Scan for the cell matching the given text and deliver its [x, y] coordinate at center. 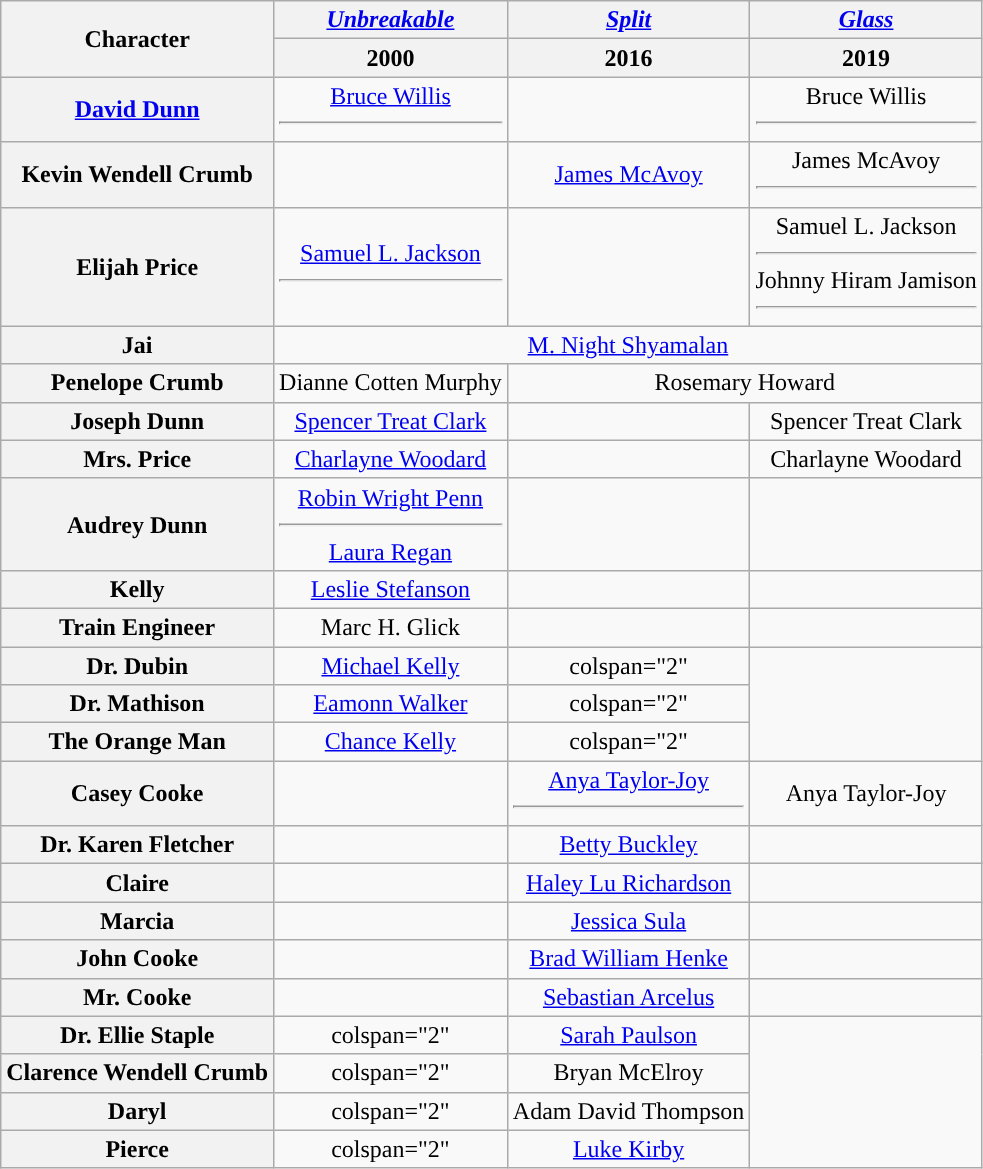
Jai [138, 345]
Mr. Cooke [138, 997]
Jessica Sula [628, 921]
Robin Wright PennLaura Regan [391, 524]
Chance Kelly [391, 742]
Dr. Dubin [138, 665]
Audrey Dunn [138, 524]
Bryan McElroy [628, 1073]
The Orange Man [138, 742]
Dr. Ellie Staple [138, 1035]
Character [138, 39]
Samuel L. JacksonJohnny Hiram Jamison [866, 266]
Split [628, 20]
Sebastian Arcelus [628, 997]
Marcia [138, 921]
Glass [866, 20]
2000 [391, 58]
Kelly [138, 589]
John Cooke [138, 959]
Dr. Karen Fletcher [138, 845]
Leslie Stefanson [391, 589]
Michael Kelly [391, 665]
Claire [138, 883]
Brad William Henke [628, 959]
Joseph Dunn [138, 421]
Kevin Wendell Crumb [138, 174]
Marc H. Glick [391, 627]
M. Night Shyamalan [628, 345]
Unbreakable [391, 20]
Elijah Price [138, 266]
Mrs. Price [138, 459]
Betty Buckley [628, 845]
Sarah Paulson [628, 1035]
Eamonn Walker [391, 704]
Luke Kirby [628, 1149]
2019 [866, 58]
Dianne Cotten Murphy [391, 383]
2016 [628, 58]
Penelope Crumb [138, 383]
Samuel L. Jackson [391, 266]
Clarence Wendell Crumb [138, 1073]
Casey Cooke [138, 794]
Rosemary Howard [744, 383]
Daryl [138, 1111]
Haley Lu Richardson [628, 883]
David Dunn [138, 110]
Dr. Mathison [138, 704]
Adam David Thompson [628, 1111]
Pierce [138, 1149]
Train Engineer [138, 627]
